Find where the given text appears and provide that cell's center as [x, y] coordinate. 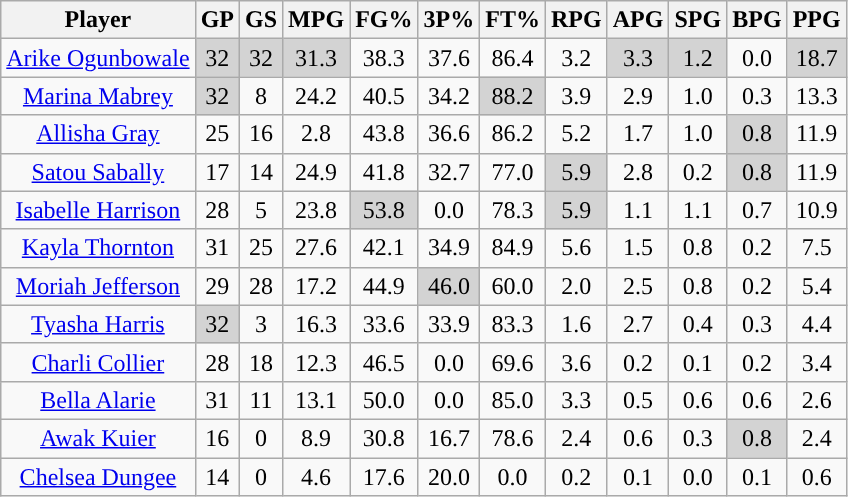
2.7 [638, 324]
Kayla Thornton [98, 248]
29 [217, 286]
APG [638, 20]
86.4 [513, 58]
34.2 [449, 96]
24.2 [316, 96]
18 [260, 362]
0.5 [638, 400]
33.9 [449, 324]
36.6 [449, 134]
1.5 [638, 248]
Tyasha Harris [98, 324]
GP [217, 20]
88.2 [513, 96]
SPG [698, 20]
84.9 [513, 248]
17.6 [384, 477]
5 [260, 210]
16.3 [316, 324]
41.8 [384, 172]
Allisha Gray [98, 134]
Satou Sabally [98, 172]
34.9 [449, 248]
MPG [316, 20]
10.9 [816, 210]
33.6 [384, 324]
18.7 [816, 58]
3P% [449, 20]
83.3 [513, 324]
BPG [757, 20]
24.9 [316, 172]
20.0 [449, 477]
1.7 [638, 134]
Awak Kuier [98, 438]
78.3 [513, 210]
3.9 [576, 96]
3.2 [576, 58]
2.0 [576, 286]
Bella Alarie [98, 400]
5.6 [576, 248]
17.2 [316, 286]
43.8 [384, 134]
1.6 [576, 324]
2.5 [638, 286]
17 [217, 172]
77.0 [513, 172]
78.6 [513, 438]
7.5 [816, 248]
23.8 [316, 210]
13.1 [316, 400]
Charli Collier [98, 362]
60.0 [513, 286]
2.6 [816, 400]
11 [260, 400]
12.3 [316, 362]
3.6 [576, 362]
GS [260, 20]
Chelsea Dungee [98, 477]
Arike Ogunbowale [98, 58]
86.2 [513, 134]
31.3 [316, 58]
1.2 [698, 58]
30.8 [384, 438]
8 [260, 96]
3 [260, 324]
38.3 [384, 58]
0.4 [698, 324]
85.0 [513, 400]
0.7 [757, 210]
53.8 [384, 210]
RPG [576, 20]
8.9 [316, 438]
5.4 [816, 286]
50.0 [384, 400]
Player [98, 20]
40.5 [384, 96]
FT% [513, 20]
Marina Mabrey [98, 96]
16.7 [449, 438]
46.0 [449, 286]
37.6 [449, 58]
FG% [384, 20]
4.6 [316, 477]
44.9 [384, 286]
3.4 [816, 362]
PPG [816, 20]
Isabelle Harrison [98, 210]
27.6 [316, 248]
42.1 [384, 248]
69.6 [513, 362]
2.9 [638, 96]
4.4 [816, 324]
32.7 [449, 172]
5.2 [576, 134]
Moriah Jefferson [98, 286]
46.5 [384, 362]
13.3 [816, 96]
